Extract the [x, y] coordinate from the center of the cell holding the provided text.  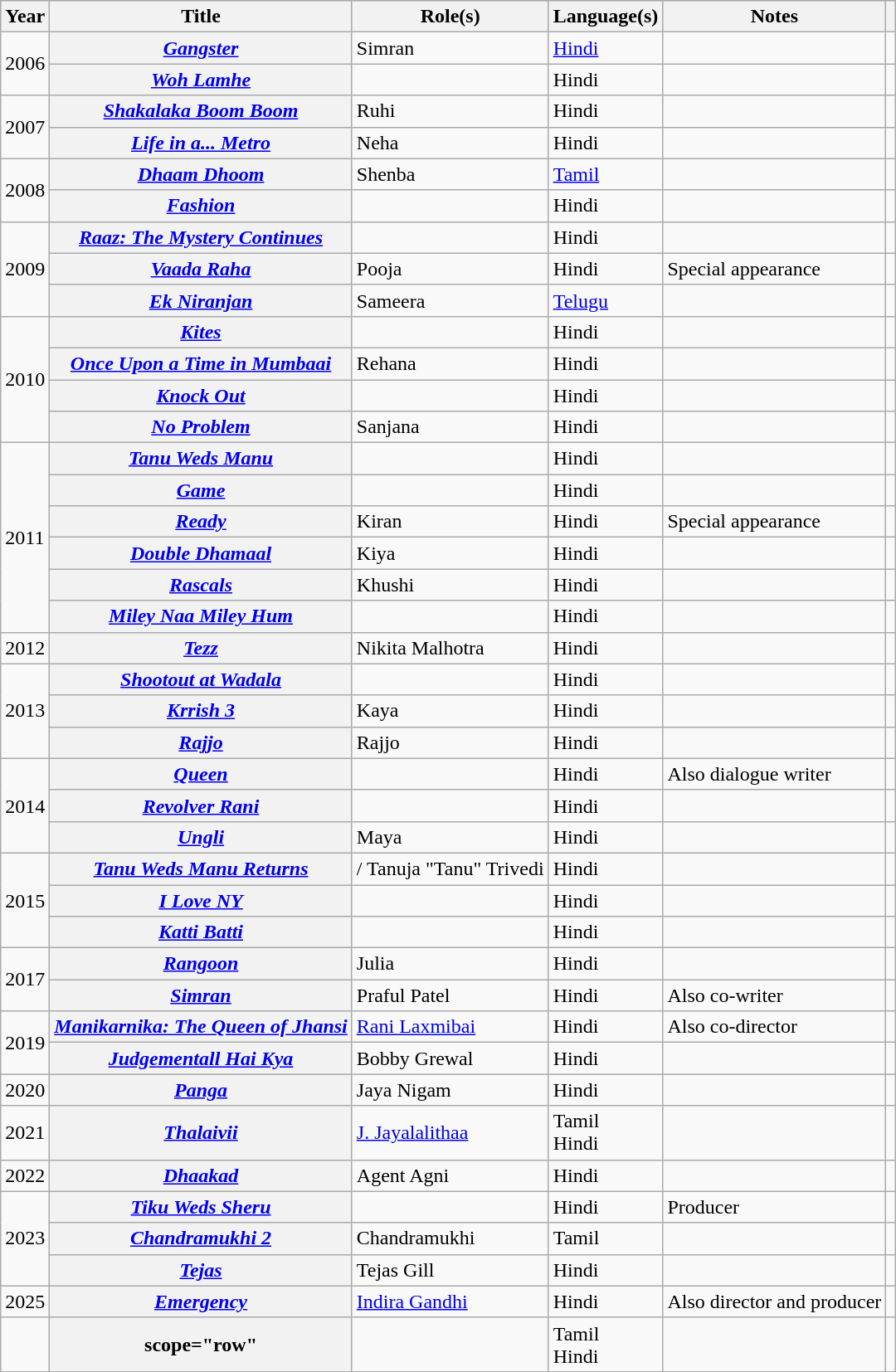
Agent Agni [450, 1175]
2022 [25, 1175]
/ Tanuja "Tanu" Trivedi [450, 868]
Panga [201, 1090]
Tejas Gill [450, 1270]
Khushi [450, 585]
Miley Naa Miley Hum [201, 616]
Sanjana [450, 427]
Year [25, 17]
Also co-writer [775, 995]
2021 [25, 1133]
Queen [201, 774]
Tanu Weds Manu [201, 459]
Nikita Malhotra [450, 648]
Kiran [450, 522]
Revolver Rani [201, 805]
Title [201, 17]
Language(s) [606, 17]
Dhaakad [201, 1175]
Producer [775, 1207]
2015 [25, 900]
Also dialogue writer [775, 774]
Notes [775, 17]
Kiya [450, 553]
Bobby Grewal [450, 1058]
2020 [25, 1090]
Double Dhamaal [201, 553]
Ruhi [450, 111]
Shenba [450, 174]
Raaz: The Mystery Continues [201, 237]
Ek Niranjan [201, 300]
Tejas [201, 1270]
Rani Laxmibai [450, 1027]
Julia [450, 964]
2019 [25, 1043]
Ungli [201, 837]
Jaya Nigam [450, 1090]
Praful Patel [450, 995]
2009 [25, 269]
Shakalaka Boom Boom [201, 111]
Chandramukhi [450, 1238]
Thalaivii [201, 1133]
Neha [450, 143]
2013 [25, 711]
2011 [25, 538]
2008 [25, 190]
Role(s) [450, 17]
Tezz [201, 648]
Krrish 3 [201, 711]
Katti Batti [201, 932]
2012 [25, 648]
Kaya [450, 711]
Woh Lamhe [201, 80]
No Problem [201, 427]
2007 [25, 127]
Shootout at Wadala [201, 679]
Once Upon a Time in Mumbaai [201, 363]
Kites [201, 332]
Dhaam Dhoom [201, 174]
Rangoon [201, 964]
2017 [25, 980]
Sameera [450, 300]
Tanu Weds Manu Returns [201, 868]
2010 [25, 379]
Pooja [450, 269]
I Love NY [201, 900]
Emergency [201, 1301]
2023 [25, 1238]
Manikarnika: The Queen of Jhansi [201, 1027]
Fashion [201, 206]
Knock Out [201, 396]
Judgementall Hai Kya [201, 1058]
Also director and producer [775, 1301]
Vaada Raha [201, 269]
2006 [25, 64]
Maya [450, 837]
J. Jayalalithaa [450, 1133]
Telugu [606, 300]
Rehana [450, 363]
Rascals [201, 585]
Life in a... Metro [201, 143]
Indira Gandhi [450, 1301]
2025 [25, 1301]
Game [201, 490]
Also co-director [775, 1027]
scope="row" [201, 1344]
2014 [25, 805]
Chandramukhi 2 [201, 1238]
Ready [201, 522]
Gangster [201, 48]
Tiku Weds Sheru [201, 1207]
